Return [X, Y] of the center of cell containing provided text 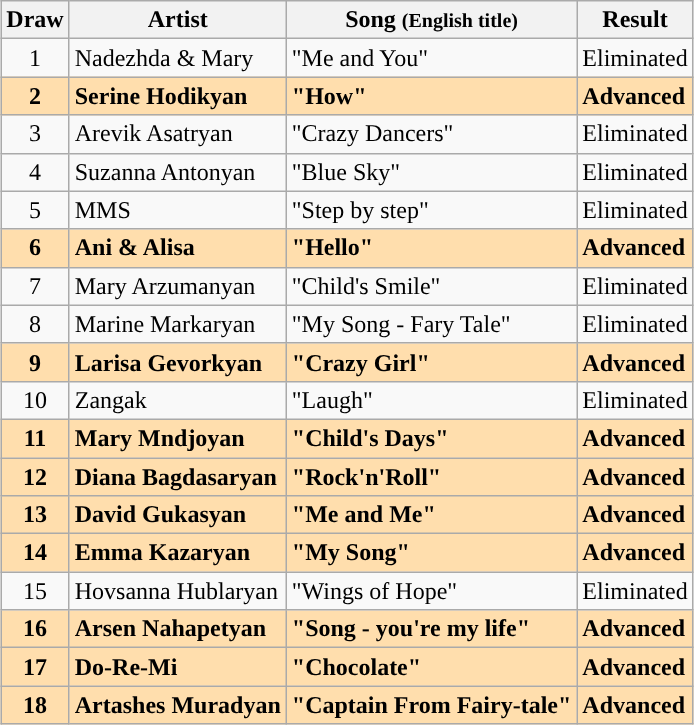
"Crazy Dancers" [432, 134]
Serine Hodikyan [178, 96]
"Crazy Girl" [432, 362]
"Me and Me" [432, 515]
6 [35, 248]
5 [35, 210]
11 [35, 438]
17 [35, 667]
4 [35, 172]
8 [35, 324]
"Me and You" [432, 58]
3 [35, 134]
"How" [432, 96]
"Rock'n'Roll" [432, 477]
Arevik Asatryan [178, 134]
Emma Kazaryan [178, 553]
Mary Arzumanyan [178, 286]
"Wings of Hope" [432, 591]
2 [35, 96]
14 [35, 553]
Ani & Alisa [178, 248]
Hovsanna Hublaryan [178, 591]
10 [35, 400]
Diana Bagdasaryan [178, 477]
Arsen Nahapetyan [178, 629]
"My Song" [432, 553]
David Gukasyan [178, 515]
MMS [178, 210]
Artist [178, 20]
"Laugh" [432, 400]
"Step by step" [432, 210]
"Child's Days" [432, 438]
15 [35, 591]
Marine Markaryan [178, 324]
"Blue Sky" [432, 172]
Mary Mndjoyan [178, 438]
Do-Re-Mi [178, 667]
Larisa Gevorkyan [178, 362]
12 [35, 477]
9 [35, 362]
"Song - you're my life" [432, 629]
Suzanna Antonyan [178, 172]
"Hello" [432, 248]
Zangak [178, 400]
7 [35, 286]
18 [35, 705]
Nadezhda & Mary [178, 58]
13 [35, 515]
"Child's Smile" [432, 286]
"My Song - Fary Tale" [432, 324]
Song (English title) [432, 20]
1 [35, 58]
Draw [35, 20]
Result [635, 20]
16 [35, 629]
"Captain From Fairy-tale" [432, 705]
"Chocolate" [432, 667]
Artashes Muradyan [178, 705]
